Pinpoint the cell where the given text exists, returning its [x, y] midpoint coordinate. 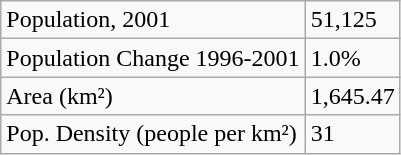
Population Change 1996-2001 [153, 58]
51,125 [352, 20]
1,645.47 [352, 96]
Area (km²) [153, 96]
1.0% [352, 58]
Pop. Density (people per km²) [153, 134]
Population, 2001 [153, 20]
31 [352, 134]
